Determine the [x, y] coordinate at the center of the cell enclosing the given text.  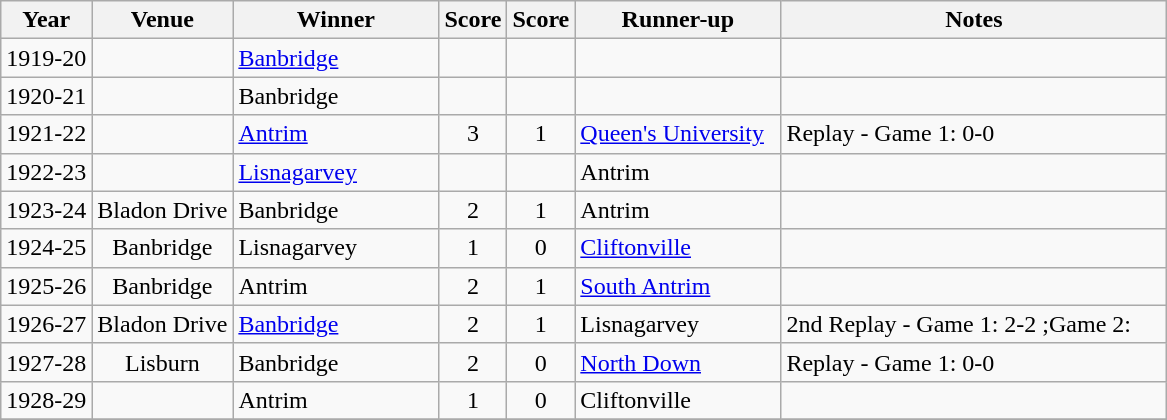
1922-23 [46, 172]
Winner [336, 20]
1921-22 [46, 134]
1920-21 [46, 96]
1927-28 [46, 362]
3 [473, 134]
1919-20 [46, 58]
1923-24 [46, 210]
Runner-up [678, 20]
South Antrim [678, 286]
Lisburn [162, 362]
Queen's University [678, 134]
1924-25 [46, 248]
1925-26 [46, 286]
1928-29 [46, 400]
Year [46, 20]
2nd Replay - Game 1: 2-2 ;Game 2: [974, 324]
North Down [678, 362]
1926-27 [46, 324]
Notes [974, 20]
Venue [162, 20]
